From the cell containing the given text, extract its center point as (x, y) coordinate. 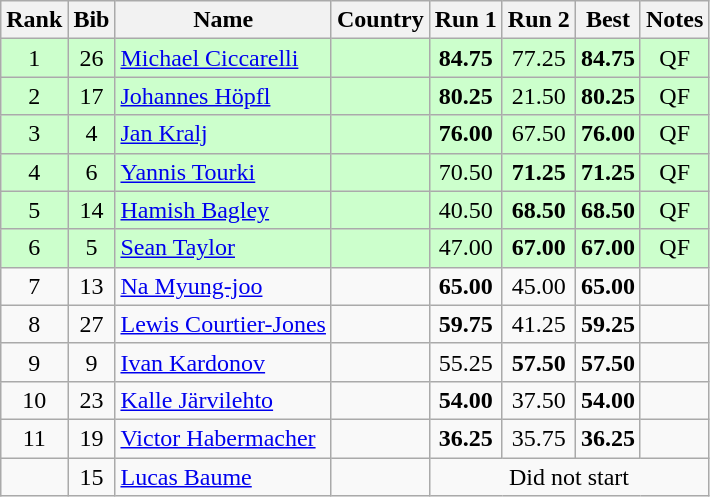
55.25 (466, 362)
40.50 (466, 210)
23 (92, 400)
Country (380, 20)
19 (92, 438)
59.25 (608, 324)
41.25 (538, 324)
Ivan Kardonov (224, 362)
45.00 (538, 286)
8 (34, 324)
67.50 (538, 134)
3 (34, 134)
Johannes Höpfl (224, 96)
14 (92, 210)
Kalle Järvilehto (224, 400)
Best (608, 20)
Run 1 (466, 20)
Bib (92, 20)
13 (92, 286)
37.50 (538, 400)
26 (92, 58)
Michael Ciccarelli (224, 58)
Victor Habermacher (224, 438)
Notes (674, 20)
47.00 (466, 248)
Jan Kralj (224, 134)
Lewis Courtier-Jones (224, 324)
15 (92, 477)
59.75 (466, 324)
27 (92, 324)
21.50 (538, 96)
11 (34, 438)
1 (34, 58)
77.25 (538, 58)
Did not start (569, 477)
Yannis Tourki (224, 172)
Run 2 (538, 20)
7 (34, 286)
Na Myung-joo (224, 286)
Name (224, 20)
Lucas Baume (224, 477)
Hamish Bagley (224, 210)
Rank (34, 20)
17 (92, 96)
2 (34, 96)
35.75 (538, 438)
10 (34, 400)
70.50 (466, 172)
Sean Taylor (224, 248)
